For the text-containing cell, return its midpoint in (X, Y) coordinate format. 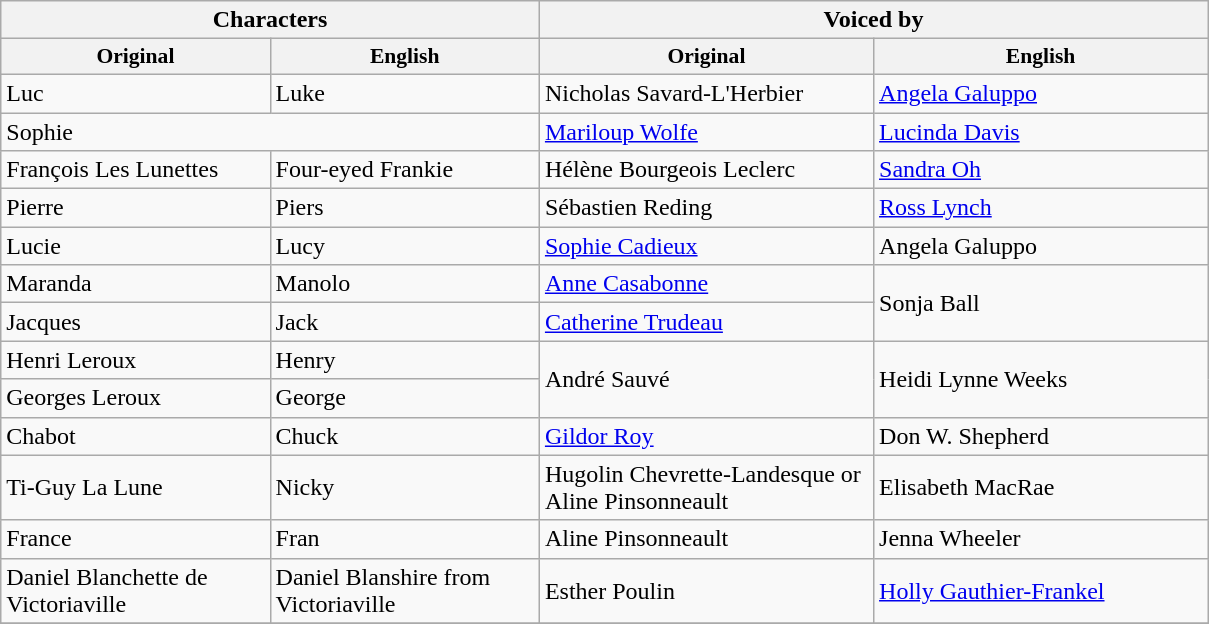
Henri Leroux (136, 360)
Nicholas Savard-L'Herbier (706, 93)
Fran (404, 539)
Sophie (270, 131)
Jenna Wheeler (1041, 539)
Esther Poulin (706, 590)
Jack (404, 322)
Hélène Bourgeois Leclerc (706, 170)
Nicky (404, 488)
Aline Pinsonneault (706, 539)
Heidi Lynne Weeks (1041, 379)
Anne Casabonne (706, 284)
Ross Lynch (1041, 208)
Voiced by (873, 20)
Luc (136, 93)
Piers (404, 208)
Sophie Cadieux (706, 246)
George (404, 398)
Georges Leroux (136, 398)
Pierre (136, 208)
Jacques (136, 322)
Four-eyed Frankie (404, 170)
Elisabeth MacRae (1041, 488)
Maranda (136, 284)
Lucinda Davis (1041, 131)
François Les Lunettes (136, 170)
Holly Gauthier-Frankel (1041, 590)
France (136, 539)
André Sauvé (706, 379)
Don W. Shepherd (1041, 436)
Lucy (404, 246)
Luke (404, 93)
Gildor Roy (706, 436)
Characters (270, 20)
Sonja Ball (1041, 303)
Manolo (404, 284)
Chuck (404, 436)
Henry (404, 360)
Sandra Oh (1041, 170)
Mariloup Wolfe (706, 131)
Ti-Guy La Lune (136, 488)
Lucie (136, 246)
Daniel Blanchette de Victoriaville (136, 590)
Sébastien Reding (706, 208)
Daniel Blanshire from Victoriaville (404, 590)
Hugolin Chevrette-Landesque or Aline Pinsonneault (706, 488)
Catherine Trudeau (706, 322)
Chabot (136, 436)
